Detect which cell encompasses the target text, then output its (X, Y) center coordinate. 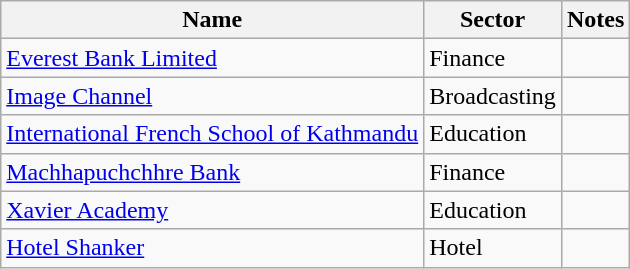
Broadcasting (493, 96)
Hotel (493, 248)
Image Channel (212, 96)
Sector (493, 20)
Notes (595, 20)
Hotel Shanker (212, 248)
Xavier Academy (212, 210)
International French School of Kathmandu (212, 134)
Machhapuchchhre Bank (212, 172)
Everest Bank Limited (212, 58)
Name (212, 20)
